Output the [x, y] coordinate of the center of the cell containing the given text.  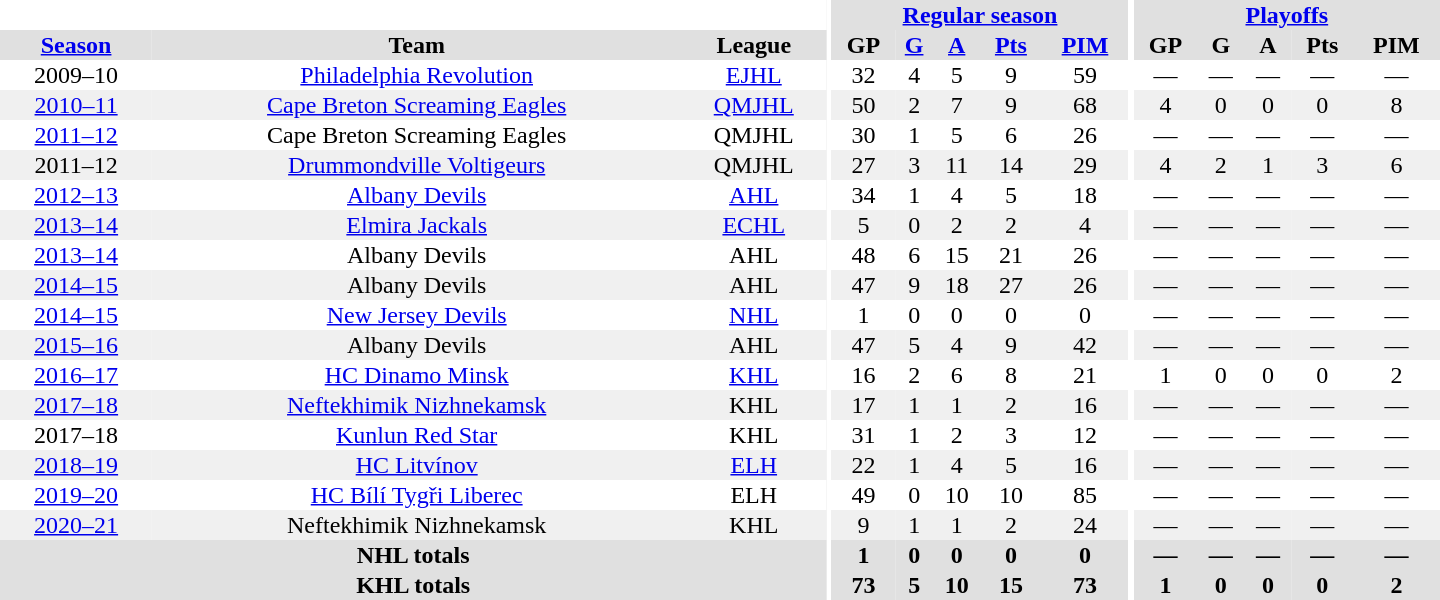
2012–13 [76, 195]
12 [1086, 435]
14 [1010, 165]
32 [864, 75]
29 [1086, 165]
Playoffs [1287, 15]
22 [864, 465]
48 [864, 255]
League [754, 45]
2010–11 [76, 105]
68 [1086, 105]
Team [416, 45]
11 [956, 165]
24 [1086, 525]
NHL [754, 315]
50 [864, 105]
KHL totals [413, 585]
85 [1086, 495]
31 [864, 435]
Philadelphia Revolution [416, 75]
HC Litvínov [416, 465]
2016–17 [76, 375]
42 [1086, 345]
59 [1086, 75]
30 [864, 135]
Regular season [980, 15]
HC Bílí Tygři Liberec [416, 495]
EJHL [754, 75]
2018–19 [76, 465]
7 [956, 105]
2015–16 [76, 345]
17 [864, 405]
Drummondville Voltigeurs [416, 165]
2019–20 [76, 495]
ECHL [754, 225]
Elmira Jackals [416, 225]
2009–10 [76, 75]
Kunlun Red Star [416, 435]
HC Dinamo Minsk [416, 375]
34 [864, 195]
Season [76, 45]
2020–21 [76, 525]
New Jersey Devils [416, 315]
49 [864, 495]
NHL totals [413, 555]
